Extract the [x, y] coordinate from the center of the cell holding the provided text.  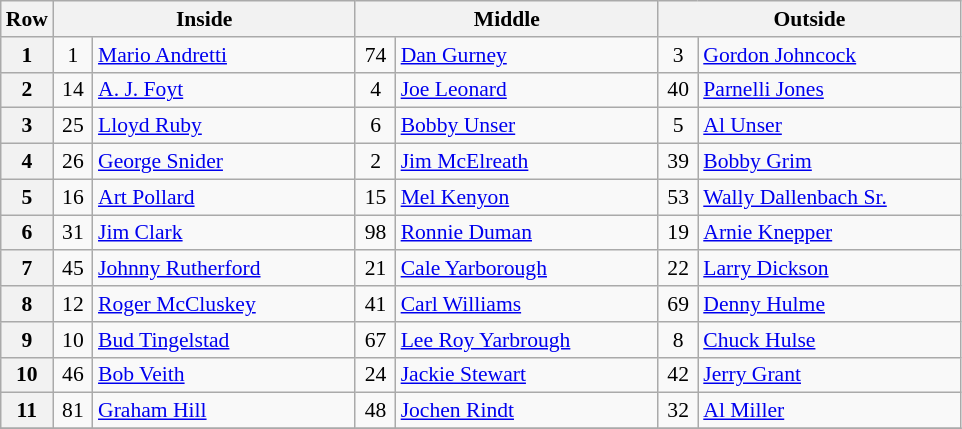
19 [678, 233]
Wally Dallenbach Sr. [829, 197]
31 [73, 233]
Roger McCluskey [224, 304]
Inside [204, 19]
26 [73, 162]
Jerry Grant [829, 375]
24 [375, 375]
Parnelli Jones [829, 90]
Lloyd Ruby [224, 126]
98 [375, 233]
Mel Kenyon [527, 197]
39 [678, 162]
Larry Dickson [829, 269]
22 [678, 269]
Jim Clark [224, 233]
53 [678, 197]
Gordon Johncock [829, 55]
Joe Leonard [527, 90]
Dan Gurney [527, 55]
67 [375, 340]
Outside [810, 19]
Jackie Stewart [527, 375]
11 [27, 411]
Row [27, 19]
40 [678, 90]
Cale Yarborough [527, 269]
14 [73, 90]
Mario Andretti [224, 55]
Carl Williams [527, 304]
Jim McElreath [527, 162]
Al Miller [829, 411]
69 [678, 304]
42 [678, 375]
21 [375, 269]
Graham Hill [224, 411]
25 [73, 126]
41 [375, 304]
12 [73, 304]
Middle [506, 19]
Denny Hulme [829, 304]
7 [27, 269]
Jochen Rindt [527, 411]
Bobby Grim [829, 162]
Art Pollard [224, 197]
Lee Roy Yarbrough [527, 340]
Bob Veith [224, 375]
9 [27, 340]
46 [73, 375]
15 [375, 197]
81 [73, 411]
Bud Tingelstad [224, 340]
16 [73, 197]
32 [678, 411]
A. J. Foyt [224, 90]
Al Unser [829, 126]
45 [73, 269]
Bobby Unser [527, 126]
74 [375, 55]
48 [375, 411]
George Snider [224, 162]
Johnny Rutherford [224, 269]
Ronnie Duman [527, 233]
Chuck Hulse [829, 340]
Arnie Knepper [829, 233]
